Determine the [x, y] coordinate at the center of the cell enclosing the given text.  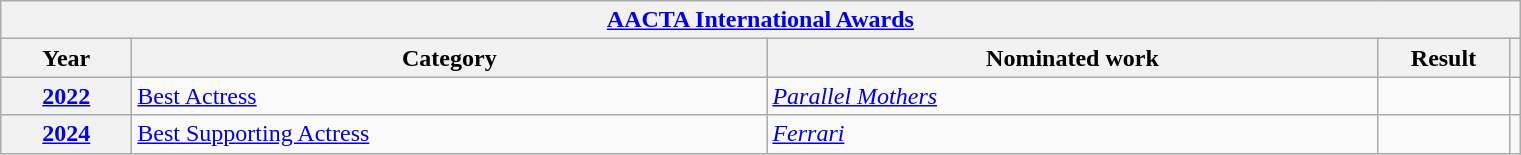
2022 [66, 96]
Ferrari [1072, 134]
Result [1444, 58]
AACTA International Awards [760, 20]
Best Supporting Actress [450, 134]
Category [450, 58]
Year [66, 58]
Best Actress [450, 96]
2024 [66, 134]
Parallel Mothers [1072, 96]
Nominated work [1072, 58]
